Find where the given text appears and provide that cell's center as [X, Y] coordinate. 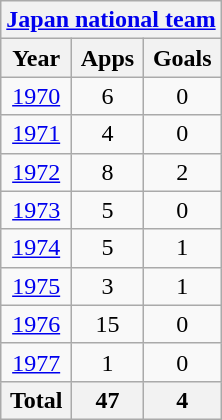
8 [108, 172]
Apps [108, 58]
Total [36, 400]
1974 [36, 248]
15 [108, 324]
1976 [36, 324]
1970 [36, 96]
2 [182, 172]
1975 [36, 286]
1973 [36, 210]
47 [108, 400]
Japan national team [111, 20]
1971 [36, 134]
1972 [36, 172]
3 [108, 286]
1977 [36, 362]
Year [36, 58]
Goals [182, 58]
6 [108, 96]
